Identify which cell holds the provided text, then report its [x, y] central coordinate. 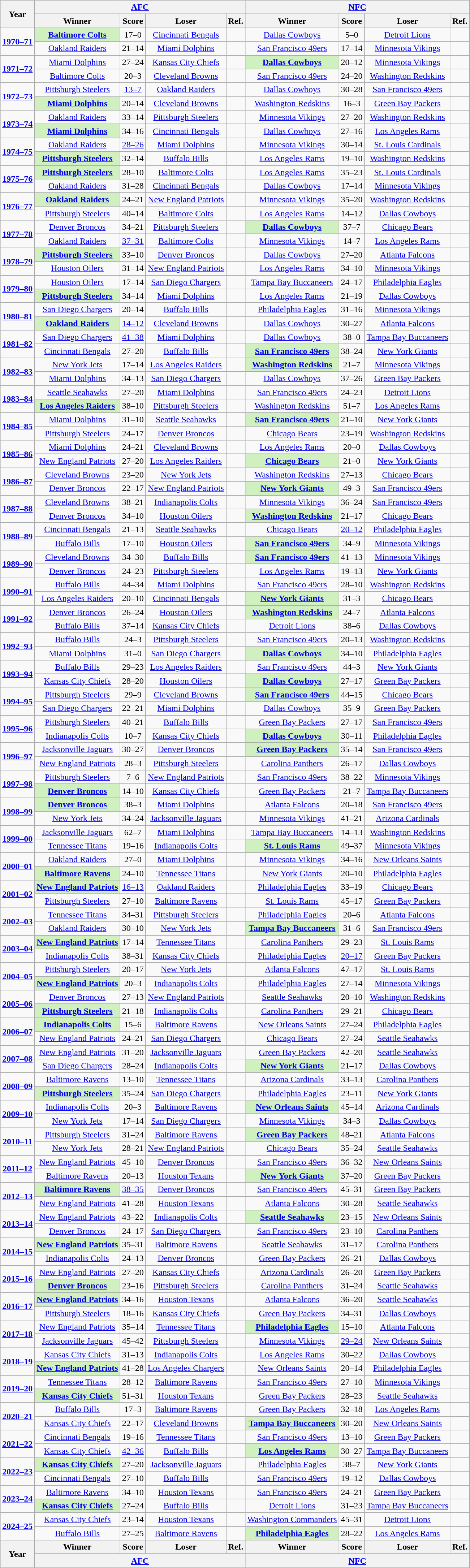
47–17 [352, 969]
2013–14 [17, 1224]
1992–93 [17, 647]
1995–96 [17, 729]
1994–95 [17, 701]
29–21 [352, 1011]
23–15 [352, 1217]
2016–17 [17, 1306]
2001–02 [17, 894]
2017–18 [17, 1334]
28–3 [133, 763]
40–14 [133, 213]
37–20 [352, 1176]
30–20 [352, 1423]
45–42 [133, 1341]
41–38 [133, 337]
28–21 [133, 1148]
20–18 [352, 804]
2014–15 [17, 1251]
17–10 [133, 543]
2018–19 [17, 1361]
1975–76 [17, 179]
38–7 [352, 1464]
31–14 [133, 268]
37–7 [352, 227]
1986–87 [17, 481]
21–13 [133, 530]
28–20 [133, 681]
32–18 [352, 1409]
49–37 [352, 846]
31–17 [352, 1244]
38–0 [352, 337]
2002–03 [17, 921]
21–14 [133, 48]
38–3 [133, 804]
33–19 [352, 887]
Washington Commanders [292, 1520]
29–24 [352, 1341]
31–3 [352, 598]
45–10 [133, 1162]
28–26 [133, 144]
2015–16 [17, 1279]
Los Angeles Chargers [186, 1368]
1970–71 [17, 42]
1987–88 [17, 509]
27–25 [133, 1533]
28–23 [352, 1396]
33–13 [352, 1080]
31–20 [133, 1052]
2010–11 [17, 1141]
16–3 [352, 103]
1985–86 [17, 454]
28–22 [352, 1533]
1977–78 [17, 234]
38–6 [352, 626]
30–14 [352, 144]
1978–79 [17, 262]
38–35 [133, 1189]
1982–83 [17, 371]
41–13 [352, 557]
1984–85 [17, 427]
24–20 [352, 76]
21–18 [133, 1011]
1991–92 [17, 619]
2022–23 [17, 1471]
2009–10 [17, 1114]
17–3 [133, 1409]
15–10 [352, 1327]
43–22 [133, 1217]
23–16 [133, 1286]
29–9 [133, 695]
1996–97 [17, 756]
44–34 [133, 584]
2004–05 [17, 976]
1972–73 [17, 96]
2021–22 [17, 1444]
5–0 [352, 35]
35–20 [352, 200]
37–26 [352, 378]
2024–25 [17, 1526]
45–14 [352, 1107]
31–28 [133, 186]
26–17 [352, 763]
20–0 [352, 447]
20–6 [352, 915]
30–22 [352, 1355]
1983–84 [17, 399]
1974–75 [17, 151]
51–31 [133, 1396]
44–3 [352, 667]
23–19 [352, 433]
23–20 [133, 475]
14–7 [352, 241]
38–21 [133, 502]
2007–08 [17, 1059]
21–0 [352, 461]
45–17 [352, 901]
14–13 [352, 832]
23–10 [352, 1231]
26–24 [133, 612]
1981–82 [17, 344]
2005–06 [17, 1004]
34–9 [352, 543]
38–22 [352, 777]
35–23 [352, 172]
1989–90 [17, 564]
1979–80 [17, 289]
21–10 [352, 420]
2019–20 [17, 1389]
27–14 [352, 983]
24–7 [352, 612]
31–10 [133, 420]
2012–13 [17, 1196]
41–21 [352, 818]
33–10 [133, 255]
38–10 [133, 406]
38–24 [352, 351]
31–6 [352, 928]
22–21 [133, 708]
34–3 [352, 1121]
30–11 [352, 736]
24–3 [133, 640]
15–6 [133, 1024]
35–9 [352, 708]
33–14 [133, 117]
1976–77 [17, 207]
35–31 [133, 1244]
1997–98 [17, 784]
34–14 [133, 296]
1973–74 [17, 124]
7–6 [133, 777]
1993–94 [17, 674]
44–15 [352, 695]
31–13 [133, 1355]
2023–24 [17, 1499]
23–11 [352, 1093]
34–24 [133, 818]
27–16 [352, 131]
19–12 [352, 1478]
1980–81 [17, 316]
23–14 [133, 1520]
27–0 [133, 860]
36–20 [352, 1300]
31–23 [352, 1506]
1999–00 [17, 839]
2008–09 [17, 1087]
37–14 [133, 626]
48–21 [352, 1135]
14–10 [133, 791]
13–7 [133, 90]
18–16 [133, 1313]
34–30 [133, 557]
36–24 [352, 502]
26–21 [352, 1258]
28–12 [133, 1382]
32–14 [133, 158]
36–32 [352, 1162]
62–7 [133, 832]
21–19 [352, 296]
1988–89 [17, 536]
16–13 [133, 887]
26–20 [352, 1272]
28–24 [133, 1066]
1998–99 [17, 811]
42–36 [133, 1451]
19–10 [352, 158]
42–20 [352, 1052]
24–13 [133, 1258]
2006–07 [17, 1031]
2011–12 [17, 1169]
10–7 [133, 736]
2000–01 [17, 867]
31–0 [133, 653]
37–31 [133, 241]
49–3 [352, 488]
34–21 [133, 227]
17–0 [133, 35]
51–7 [352, 406]
30–10 [133, 928]
1990–91 [17, 591]
2003–04 [17, 949]
38–31 [133, 956]
34–13 [133, 378]
19–13 [352, 571]
1971–72 [17, 69]
24–10 [133, 873]
40–21 [133, 722]
31–16 [352, 310]
2020–21 [17, 1416]
